Return [X, Y] of the center of cell containing provided text 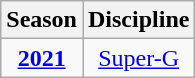
2021 [42, 58]
Discipline [138, 20]
Super-G [138, 58]
Season [42, 20]
